Locate the cell with the specified text and output its (X, Y) center coordinate. 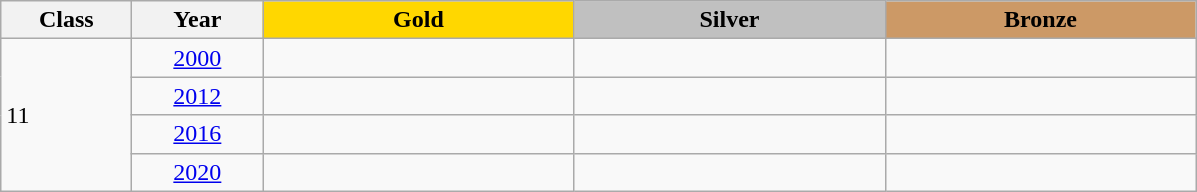
Gold (418, 20)
2012 (198, 96)
Year (198, 20)
Silver (730, 20)
2000 (198, 58)
Bronze (1040, 20)
2016 (198, 134)
Class (66, 20)
11 (66, 115)
2020 (198, 172)
